Search for the cell housing the specified text and yield its [X, Y] center coordinate. 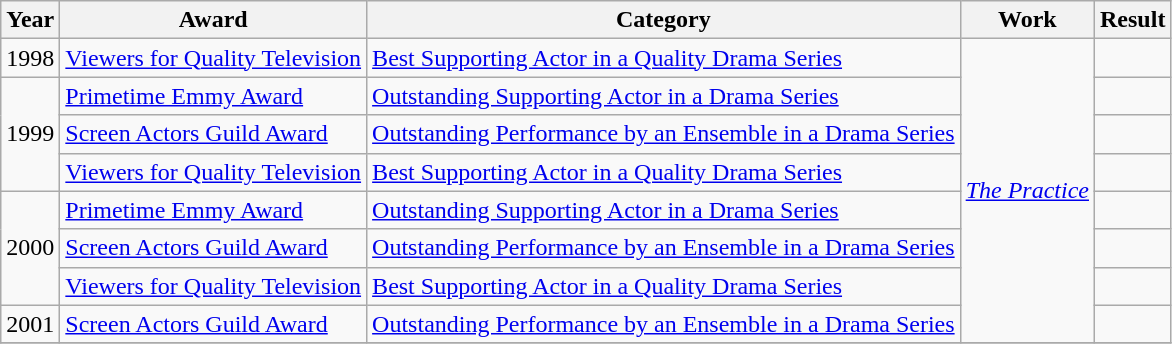
1998 [30, 58]
Award [214, 20]
2001 [30, 324]
2000 [30, 248]
Result [1133, 20]
Year [30, 20]
1999 [30, 134]
The Practice [1027, 191]
Category [664, 20]
Work [1027, 20]
